Scan for the cell matching the given text and deliver its [x, y] coordinate at center. 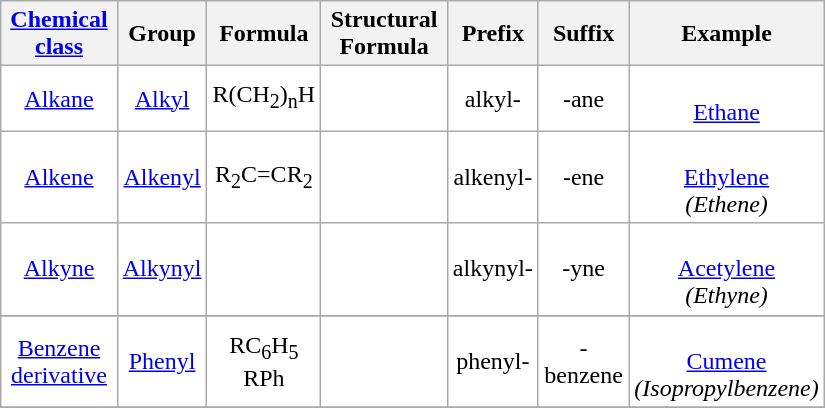
Alkenyl [162, 177]
-yne [583, 269]
Ethylene(Ethene) [726, 177]
Alkyl [162, 98]
Prefix [492, 34]
Phenyl [162, 361]
-benzene [583, 361]
R2C=CR2 [264, 177]
Example [726, 34]
Alkene [59, 177]
alkyl- [492, 98]
RC6H5RPh [264, 361]
Alkyne [59, 269]
Acetylene(Ethyne) [726, 269]
Suffix [583, 34]
-ane [583, 98]
Group [162, 34]
Formula [264, 34]
Chemical class [59, 34]
Cumene(Isopropylbenzene) [726, 361]
Benzene derivative [59, 361]
alkenyl- [492, 177]
Ethane [726, 98]
alkynyl- [492, 269]
Alkane [59, 98]
-ene [583, 177]
Structural Formula [384, 34]
phenyl- [492, 361]
R(CH2)nH [264, 98]
Alkynyl [162, 269]
